Find where the given text appears and provide that cell's center as [X, Y] coordinate. 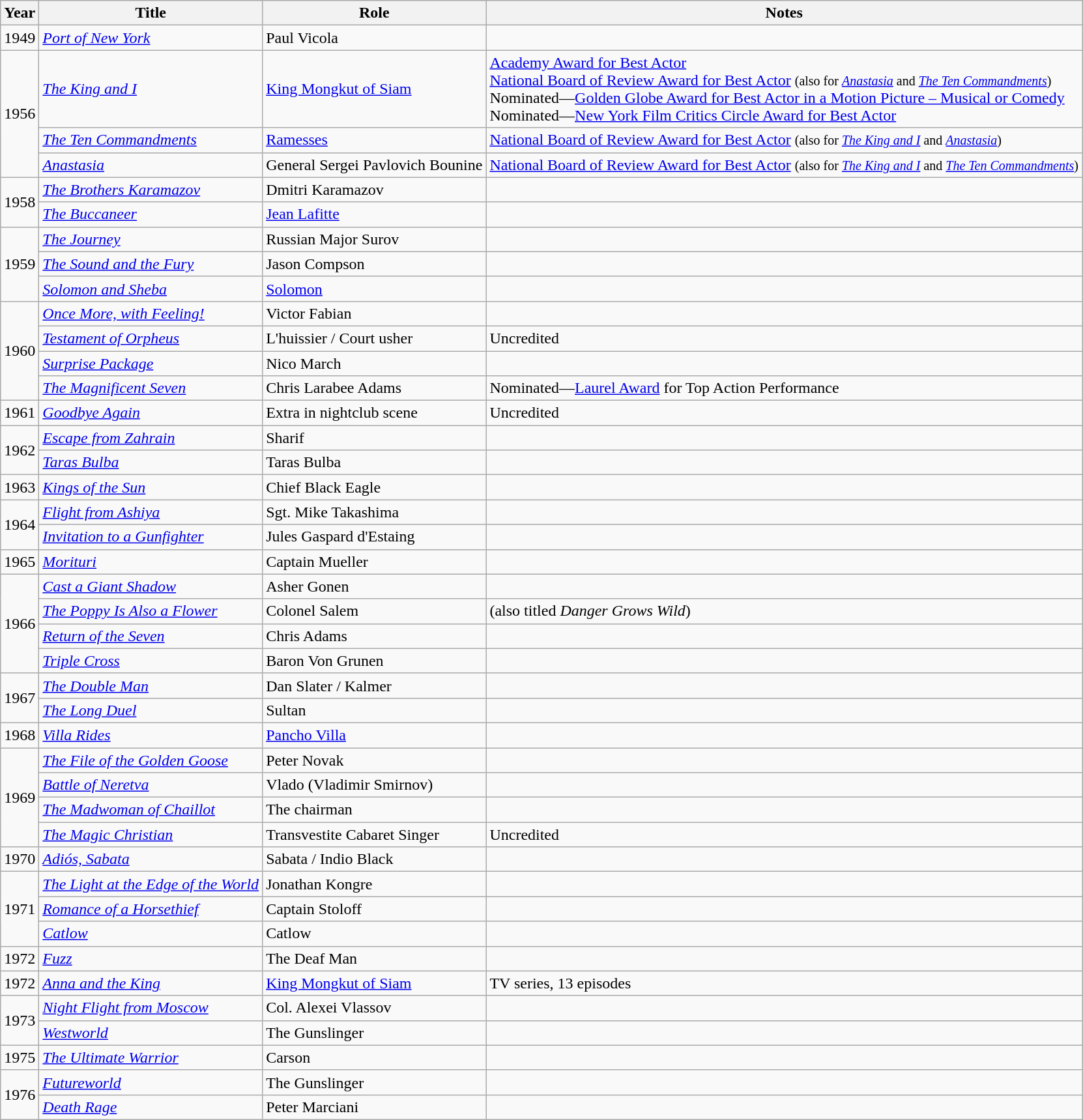
Dan Slater / Kalmer [374, 685]
The Light at the Edge of the World [151, 884]
1970 [20, 859]
The chairman [374, 810]
Anastasia [151, 165]
Goodbye Again [151, 413]
National Board of Review Award for Best Actor (also for The King and I and Anastasia) [785, 140]
1965 [20, 562]
Baron Von Grunen [374, 661]
Flight from Ashiya [151, 512]
The Double Man [151, 685]
The Journey [151, 239]
Villa Rides [151, 735]
L'huissier / Court usher [374, 338]
1971 [20, 909]
Captain Mueller [374, 562]
1976 [20, 1095]
(also titled Danger Grows Wild) [785, 611]
Sultan [374, 710]
Sgt. Mike Takashima [374, 512]
1968 [20, 735]
1961 [20, 413]
The Ultimate Warrior [151, 1057]
Nico March [374, 363]
1964 [20, 524]
Ramesses [374, 140]
Chris Adams [374, 636]
Westworld [151, 1033]
Jonathan Kongre [374, 884]
The Deaf Man [374, 958]
Sharif [374, 438]
The Buccaneer [151, 214]
Col. Alexei Vlassov [374, 1008]
Victor Fabian [374, 313]
Colonel Salem [374, 611]
The Ten Commandments [151, 140]
Jason Compson [374, 264]
Peter Novak [374, 760]
Paul Vicola [374, 38]
Captain Stoloff [374, 909]
Sabata / Indio Black [374, 859]
Port of New York [151, 38]
Morituri [151, 562]
Chris Larabee Adams [374, 388]
1956 [20, 113]
Russian Major Surov [374, 239]
Testament of Orpheus [151, 338]
Peter Marciani [374, 1107]
Adiós, Sabata [151, 859]
The King and I [151, 89]
Triple Cross [151, 661]
Solomon and Sheba [151, 289]
Role [374, 13]
Year [20, 13]
TV series, 13 episodes [785, 983]
The Brothers Karamazov [151, 190]
Notes [785, 13]
Chief Black Eagle [374, 487]
Dmitri Karamazov [374, 190]
General Sergei Pavlovich Bounine [374, 165]
The File of the Golden Goose [151, 760]
Surprise Package [151, 363]
The Sound and the Fury [151, 264]
Cast a Giant Shadow [151, 586]
1949 [20, 38]
Death Rage [151, 1107]
Nominated—Laurel Award for Top Action Performance [785, 388]
1973 [20, 1020]
1959 [20, 264]
Extra in nightclub scene [374, 413]
Title [151, 13]
Pancho Villa [374, 735]
Return of the Seven [151, 636]
1960 [20, 351]
Anna and the King [151, 983]
Solomon [374, 289]
Once More, with Feeling! [151, 313]
Night Flight from Moscow [151, 1008]
The Long Duel [151, 710]
Romance of a Horsethief [151, 909]
Carson [374, 1057]
The Madwoman of Chaillot [151, 810]
Escape from Zahrain [151, 438]
Asher Gonen [374, 586]
1962 [20, 450]
Transvestite Cabaret Singer [374, 835]
Kings of the Sun [151, 487]
Vlado (Vladimir Smirnov) [374, 785]
1969 [20, 797]
Invitation to a Gunfighter [151, 537]
Fuzz [151, 958]
1958 [20, 202]
The Poppy Is Also a Flower [151, 611]
1966 [20, 624]
Jules Gaspard d'Estaing [374, 537]
The Magic Christian [151, 835]
National Board of Review Award for Best Actor (also for The King and I and The Ten Commandments) [785, 165]
1967 [20, 698]
The Magnificent Seven [151, 388]
Jean Lafitte [374, 214]
Futureworld [151, 1082]
1963 [20, 487]
1975 [20, 1057]
Battle of Neretva [151, 785]
